From the cell containing the given text, extract its center point as (X, Y) coordinate. 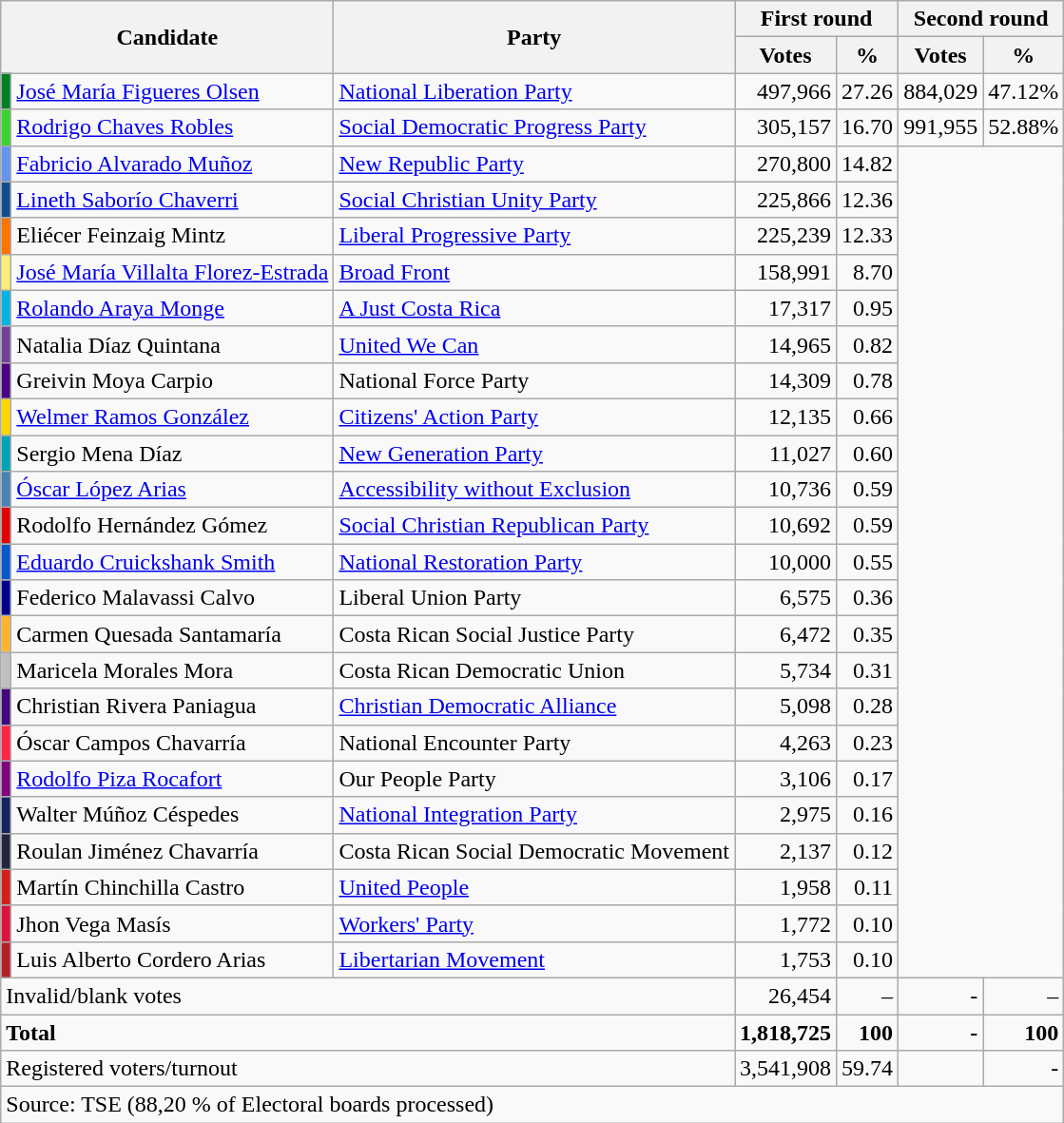
0.55 (867, 562)
2,975 (785, 815)
Eliécer Feinzaig Mintz (173, 236)
Greivin Moya Carpio (173, 380)
Luis Alberto Cordero Arias (173, 959)
Second round (981, 19)
Invalid/blank votes (368, 996)
0.12 (867, 851)
0.82 (867, 344)
10,000 (785, 562)
Rodrigo Chaves Robles (173, 127)
Rodolfo Hernández Gómez (173, 526)
Christian Democratic Alliance (534, 707)
12,135 (785, 416)
0.36 (867, 598)
José María Villalta Florez-Estrada (173, 272)
1,753 (785, 959)
National Liberation Party (534, 91)
A Just Costa Rica (534, 308)
Rodolfo Piza Rocafort (173, 779)
Costa Rican Democratic Union (534, 670)
884,029 (941, 91)
3,541,908 (785, 1069)
270,800 (785, 164)
0.95 (867, 308)
8.70 (867, 272)
National Encounter Party (534, 743)
Liberal Progressive Party (534, 236)
17,317 (785, 308)
27.26 (867, 91)
Candidate (167, 37)
11,027 (785, 454)
Sergio Mena Díaz (173, 454)
0.28 (867, 707)
First round (816, 19)
0.17 (867, 779)
0.60 (867, 454)
26,454 (785, 996)
4,263 (785, 743)
José María Figueres Olsen (173, 91)
Source: TSE (88,20 % of Electoral boards processed) (532, 1105)
0.66 (867, 416)
0.31 (867, 670)
Federico Malavassi Calvo (173, 598)
1,818,725 (785, 1032)
0.23 (867, 743)
52.88% (1023, 127)
National Force Party (534, 380)
United People (534, 887)
225,866 (785, 200)
Carmen Quesada Santamaría (173, 634)
Social Christian Unity Party (534, 200)
0.35 (867, 634)
47.12% (1023, 91)
Registered voters/turnout (368, 1069)
497,966 (785, 91)
991,955 (941, 127)
Christian Rivera Paniagua (173, 707)
Fabricio Alvarado Muñoz (173, 164)
Total (368, 1032)
Natalia Díaz Quintana (173, 344)
New Generation Party (534, 454)
3,106 (785, 779)
59.74 (867, 1069)
Libertarian Movement (534, 959)
Jhon Vega Masís (173, 923)
14.82 (867, 164)
0.16 (867, 815)
158,991 (785, 272)
0.11 (867, 887)
16.70 (867, 127)
Martín Chinchilla Castro (173, 887)
1,958 (785, 887)
Our People Party (534, 779)
Walter Múñoz Céspedes (173, 815)
Eduardo Cruickshank Smith (173, 562)
Social Christian Republican Party (534, 526)
6,472 (785, 634)
10,692 (785, 526)
Social Democratic Progress Party (534, 127)
Costa Rican Social Democratic Movement (534, 851)
6,575 (785, 598)
2,137 (785, 851)
Broad Front (534, 272)
305,157 (785, 127)
12.33 (867, 236)
Workers' Party (534, 923)
Welmer Ramos González (173, 416)
Party (534, 37)
1,772 (785, 923)
Maricela Morales Mora (173, 670)
Rolando Araya Monge (173, 308)
Accessibility without Exclusion (534, 490)
0.78 (867, 380)
Citizens' Action Party (534, 416)
Óscar Campos Chavarría (173, 743)
Liberal Union Party (534, 598)
12.36 (867, 200)
Roulan Jiménez Chavarría (173, 851)
New Republic Party (534, 164)
National Restoration Party (534, 562)
Lineth Saborío Chaverri (173, 200)
5,734 (785, 670)
225,239 (785, 236)
United We Can (534, 344)
National Integration Party (534, 815)
10,736 (785, 490)
14,309 (785, 380)
5,098 (785, 707)
Costa Rican Social Justice Party (534, 634)
14,965 (785, 344)
Óscar López Arias (173, 490)
